Provide the (x, y) coordinate of the cell's center where the given text is located.  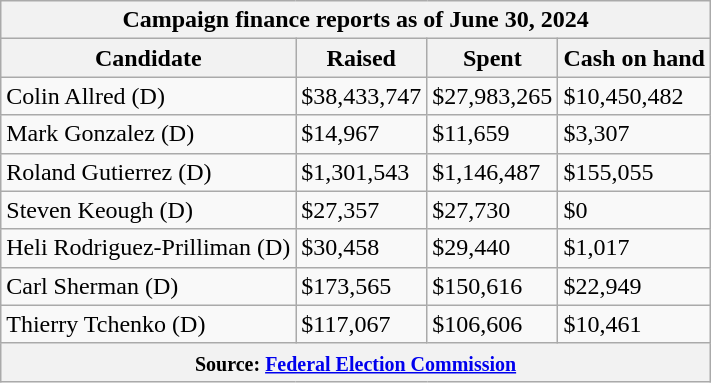
$150,616 (492, 286)
$29,440 (492, 248)
$106,606 (492, 324)
Steven Keough (D) (148, 210)
Candidate (148, 58)
$1,146,487 (492, 172)
Cash on hand (634, 58)
$155,055 (634, 172)
$173,565 (362, 286)
$117,067 (362, 324)
$14,967 (362, 134)
Colin Allred (D) (148, 96)
$22,949 (634, 286)
Mark Gonzalez (D) (148, 134)
Spent (492, 58)
$1,301,543 (362, 172)
Source: Federal Election Commission (356, 362)
$1,017 (634, 248)
Heli Rodriguez-Prilliman (D) (148, 248)
$0 (634, 210)
$30,458 (362, 248)
$38,433,747 (362, 96)
Campaign finance reports as of June 30, 2024 (356, 20)
$10,450,482 (634, 96)
Raised (362, 58)
Carl Sherman (D) (148, 286)
$10,461 (634, 324)
$3,307 (634, 134)
Thierry Tchenko (D) (148, 324)
$11,659 (492, 134)
$27,730 (492, 210)
Roland Gutierrez (D) (148, 172)
$27,357 (362, 210)
$27,983,265 (492, 96)
